Capture the cell that displays the provided text and extract its (X, Y) central coordinate. 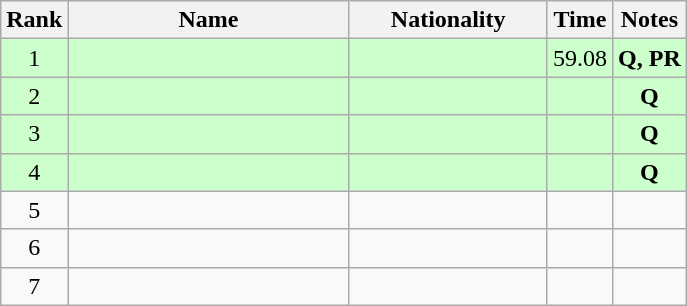
5 (34, 210)
Nationality (448, 20)
59.08 (580, 58)
2 (34, 96)
Name (208, 20)
3 (34, 134)
Time (580, 20)
Notes (650, 20)
Rank (34, 20)
6 (34, 248)
7 (34, 286)
4 (34, 172)
1 (34, 58)
Q, PR (650, 58)
